Pinpoint the cell where the given text exists, returning its (X, Y) midpoint coordinate. 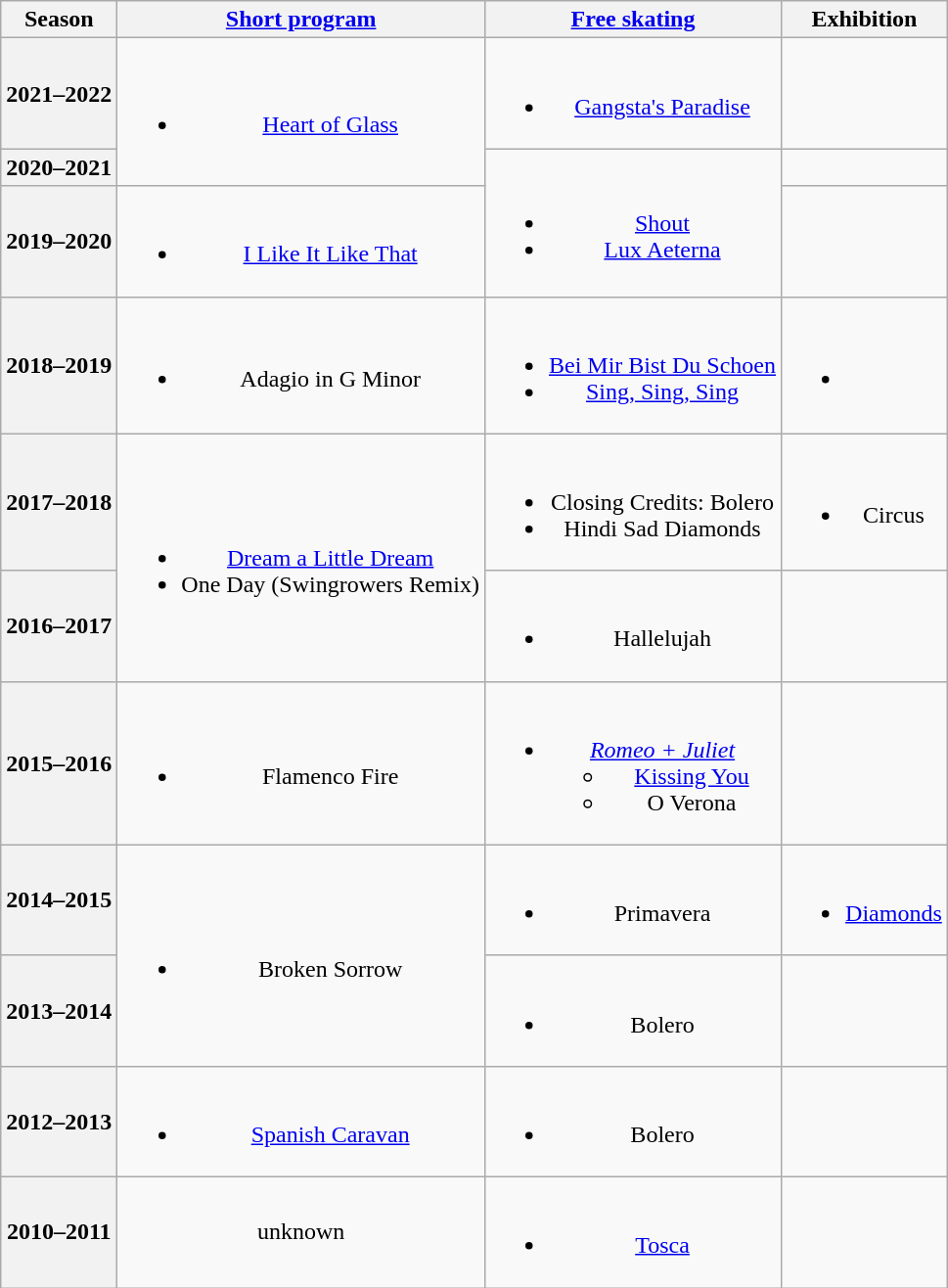
2017–2018 (59, 502)
Season (59, 20)
Flamenco Fire (301, 763)
2016–2017 (59, 626)
I Like It Like That (301, 241)
Short program (301, 20)
2020–2021 (59, 167)
Heart of Glass (301, 112)
2013–2014 (59, 1010)
Circus (865, 502)
Hallelujah (632, 626)
2021–2022 (59, 94)
2015–2016 (59, 763)
Romeo + JulietKissing You O Verona (632, 763)
Gangsta's Paradise (632, 94)
unknown (301, 1231)
Adagio in G Minor (301, 365)
2012–2013 (59, 1122)
2018–2019 (59, 365)
2019–2020 (59, 241)
Broken Sorrow (301, 955)
2014–2015 (59, 900)
Closing Credits: BoleroHindi Sad Diamonds (632, 502)
Diamonds (865, 900)
Bei Mir Bist Du Schoen Sing, Sing, Sing (632, 365)
Dream a Little Dream One Day (Swingrowers Remix) (301, 558)
Exhibition (865, 20)
Tosca (632, 1231)
Primavera (632, 900)
Spanish Caravan (301, 1122)
Shout Lux Aeterna (632, 223)
2010–2011 (59, 1231)
Free skating (632, 20)
